Capture the cell that displays the provided text and extract its [X, Y] central coordinate. 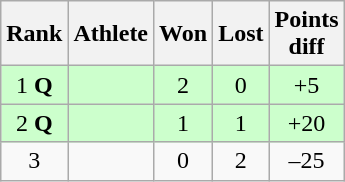
Rank [34, 34]
+20 [306, 123]
Won [184, 34]
2 Q [34, 123]
1 Q [34, 85]
3 [34, 161]
Lost [241, 34]
–25 [306, 161]
Pointsdiff [306, 34]
Athlete [111, 34]
+5 [306, 85]
